Output the (x, y) coordinate of the center of the cell containing the given text.  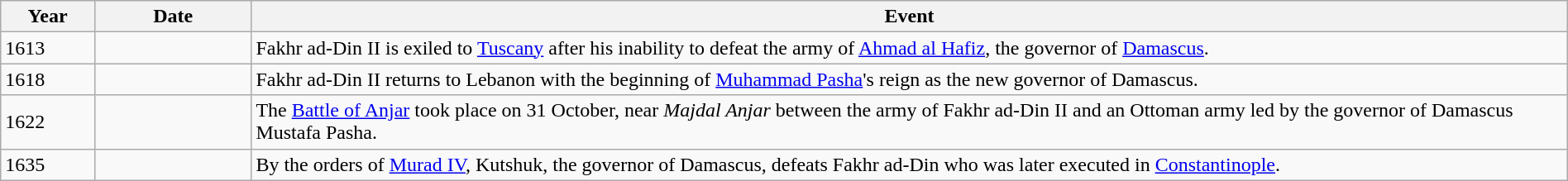
Year (48, 17)
Fakhr ad-Din II returns to Lebanon with the beginning of Muhammad Pasha's reign as the new governor of Damascus. (910, 79)
Date (172, 17)
1635 (48, 164)
1622 (48, 122)
1618 (48, 79)
1613 (48, 48)
Event (910, 17)
Fakhr ad-Din II is exiled to Tuscany after his inability to defeat the army of Ahmad al Hafiz, the governor of Damascus. (910, 48)
By the orders of Murad IV, Kutshuk, the governor of Damascus, defeats Fakhr ad-Din who was later executed in Constantinople. (910, 164)
